Search for the cell housing the specified text and yield its (x, y) center coordinate. 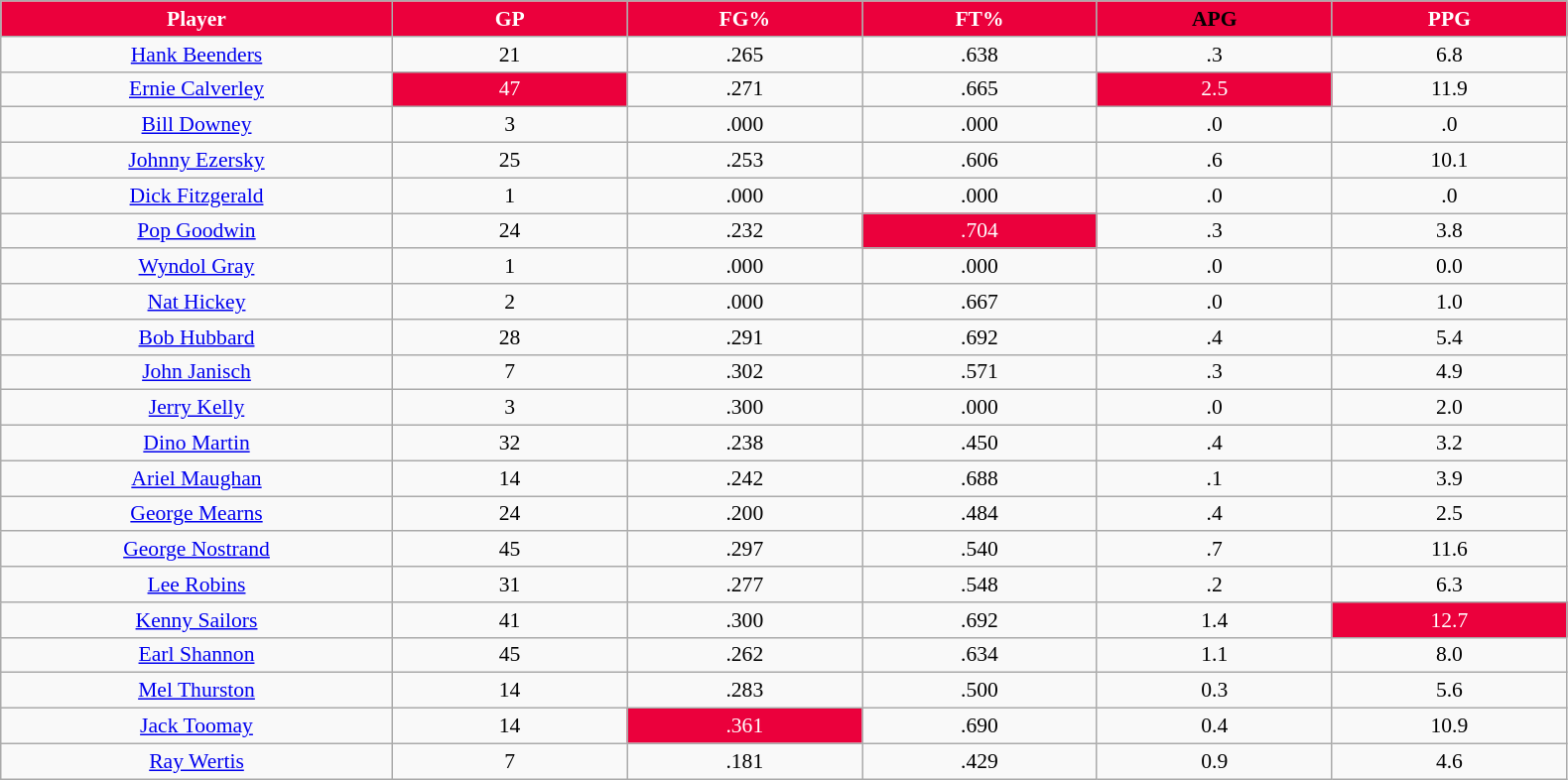
.638 (980, 55)
.688 (980, 478)
.253 (744, 161)
Nat Hickey (196, 302)
Lee Robins (196, 585)
5.6 (1449, 691)
Kenny Sailors (196, 620)
Player (196, 19)
.242 (744, 478)
.1 (1215, 478)
.667 (980, 302)
.704 (980, 231)
.181 (744, 761)
6.3 (1449, 585)
.277 (744, 585)
.450 (980, 444)
11.6 (1449, 550)
6.8 (1449, 55)
.665 (980, 89)
.690 (980, 726)
1.4 (1215, 620)
2 (510, 302)
.361 (744, 726)
5.4 (1449, 337)
Jerry Kelly (196, 408)
25 (510, 161)
.297 (744, 550)
FG% (744, 19)
.500 (980, 691)
.302 (744, 372)
Ray Wertis (196, 761)
1.1 (1215, 655)
.571 (980, 372)
0.3 (1215, 691)
10.9 (1449, 726)
.232 (744, 231)
.548 (980, 585)
10.1 (1449, 161)
Dino Martin (196, 444)
Jack Toomay (196, 726)
28 (510, 337)
PPG (1449, 19)
11.9 (1449, 89)
2.0 (1449, 408)
Pop Goodwin (196, 231)
.540 (980, 550)
.634 (980, 655)
41 (510, 620)
APG (1215, 19)
12.7 (1449, 620)
.2 (1215, 585)
Bob Hubbard (196, 337)
GP (510, 19)
32 (510, 444)
4.9 (1449, 372)
0.4 (1215, 726)
.262 (744, 655)
.271 (744, 89)
21 (510, 55)
John Janisch (196, 372)
.606 (980, 161)
.283 (744, 691)
.265 (744, 55)
.291 (744, 337)
.484 (980, 514)
Earl Shannon (196, 655)
.238 (744, 444)
4.6 (1449, 761)
8.0 (1449, 655)
George Mearns (196, 514)
47 (510, 89)
Johnny Ezersky (196, 161)
Wyndol Gray (196, 267)
Ernie Calverley (196, 89)
Bill Downey (196, 125)
0.0 (1449, 267)
FT% (980, 19)
0.9 (1215, 761)
.429 (980, 761)
.6 (1215, 161)
Dick Fitzgerald (196, 195)
.7 (1215, 550)
1.0 (1449, 302)
.200 (744, 514)
Hank Beenders (196, 55)
3.9 (1449, 478)
3.2 (1449, 444)
George Nostrand (196, 550)
Mel Thurston (196, 691)
Ariel Maughan (196, 478)
31 (510, 585)
3.8 (1449, 231)
